Find where the given text appears and provide that cell's center as [x, y] coordinate. 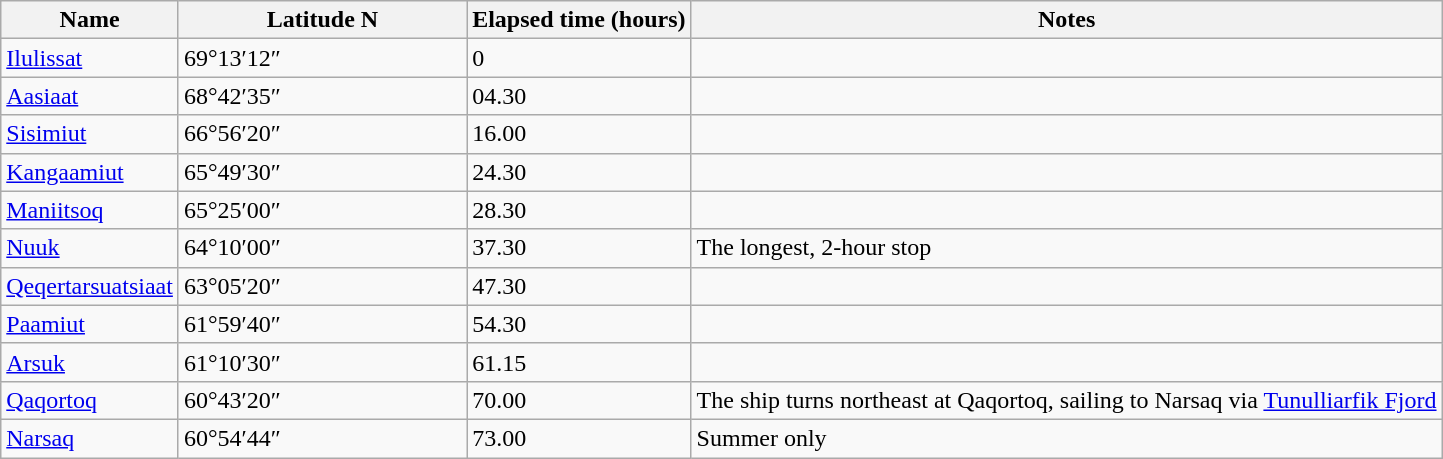
54.30 [579, 324]
28.30 [579, 210]
Summer only [1066, 438]
Notes [1066, 20]
Qaqortoq [90, 400]
Aasiaat [90, 96]
Paamiut [90, 324]
Ilulissat [90, 58]
73.00 [579, 438]
The longest, 2-hour stop [1066, 248]
04.30 [579, 96]
68°42′35″ [322, 96]
65°49′30″ [322, 172]
Sisimiut [90, 134]
63°05′20″ [322, 286]
Name [90, 20]
70.00 [579, 400]
Elapsed time (hours) [579, 20]
Narsaq [90, 438]
The ship turns northeast at Qaqortoq, sailing to Narsaq via Tunulliarfik Fjord [1066, 400]
69°13′12″ [322, 58]
Kangaamiut [90, 172]
37.30 [579, 248]
Arsuk [90, 362]
Maniitsoq [90, 210]
60°43′20″ [322, 400]
61.15 [579, 362]
Nuuk [90, 248]
65°25′00″ [322, 210]
16.00 [579, 134]
66°56′20″ [322, 134]
47.30 [579, 286]
0 [579, 58]
24.30 [579, 172]
61°59′40″ [322, 324]
61°10′30″ [322, 362]
Qeqertarsuatsiaat [90, 286]
64°10′00″ [322, 248]
Latitude N [322, 20]
60°54′44″ [322, 438]
